Output the (x, y) coordinate of the center of the cell containing the given text.  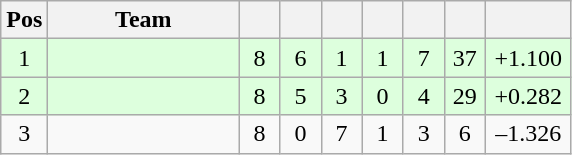
Pos (24, 20)
–1.326 (528, 134)
37 (464, 58)
29 (464, 96)
+0.282 (528, 96)
Team (144, 20)
4 (424, 96)
5 (300, 96)
+1.100 (528, 58)
2 (24, 96)
